Locate the cell with the specified text and output its (x, y) center coordinate. 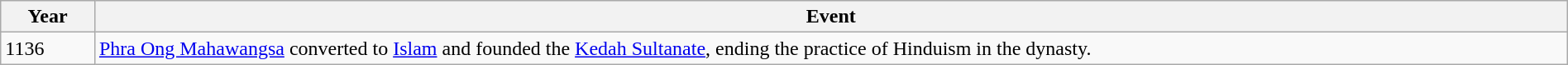
Year (48, 17)
1136 (48, 48)
Phra Ong Mahawangsa converted to Islam and founded the Kedah Sultanate, ending the practice of Hinduism in the dynasty. (830, 48)
Event (830, 17)
